Scan for the cell matching the given text and deliver its [x, y] coordinate at center. 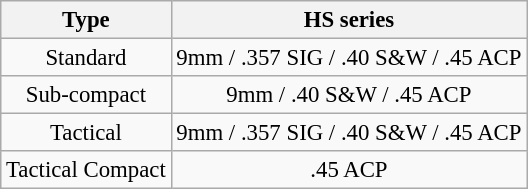
Standard [86, 58]
Tactical Compact [86, 170]
9mm / .40 S&W / .45 ACP [349, 95]
Sub-compact [86, 95]
Tactical [86, 133]
.45 ACP [349, 170]
Type [86, 20]
HS series [349, 20]
